Return [X, Y] of the center of cell containing provided text 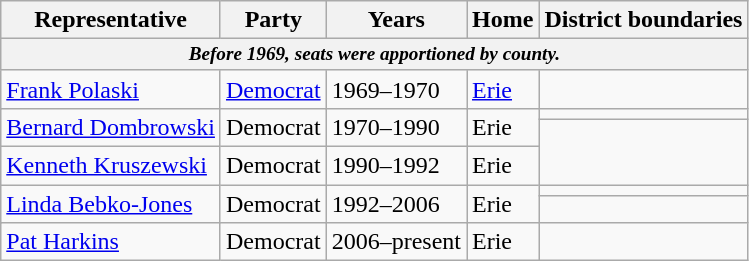
Before 1969, seats were apportioned by county. [374, 55]
Pat Harkins [111, 242]
Kenneth Kruszewski [111, 166]
Frank Polaski [111, 89]
Representative [111, 20]
District boundaries [644, 20]
Years [396, 20]
1970–1990 [396, 128]
Bernard Dombrowski [111, 128]
Home [502, 20]
1990–1992 [396, 166]
1969–1970 [396, 89]
1992–2006 [396, 204]
2006–present [396, 242]
Linda Bebko-Jones [111, 204]
Party [273, 20]
